Provide the (x, y) coordinate of the cell's center where the given text is located.  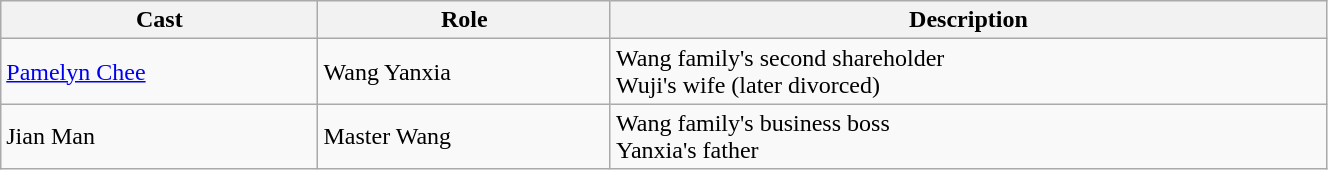
Jian Man (160, 136)
Wang family's business boss Yanxia's father (968, 136)
Pamelyn Chee (160, 72)
Wang Yanxia (464, 72)
Cast (160, 20)
Description (968, 20)
Master Wang (464, 136)
Wang family's second shareholder Wuji's wife (later divorced) (968, 72)
Role (464, 20)
